Return [x, y] of the center of cell containing provided text 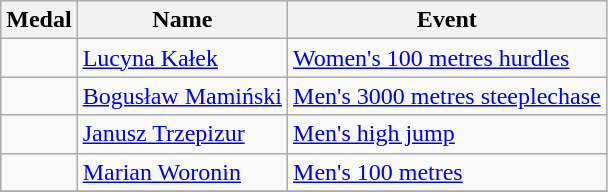
Marian Woronin [182, 172]
Name [182, 20]
Men's high jump [448, 134]
Bogusław Mamiński [182, 96]
Medal [39, 20]
Janusz Trzepizur [182, 134]
Men's 100 metres [448, 172]
Event [448, 20]
Women's 100 metres hurdles [448, 58]
Men's 3000 metres steeplechase [448, 96]
Lucyna Kałek [182, 58]
